Locate the cell with the specified text and output its [X, Y] center coordinate. 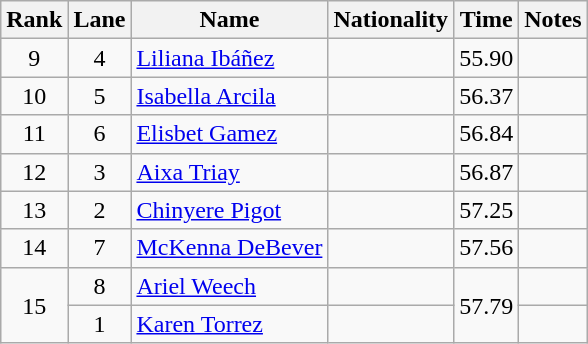
Chinyere Pigot [230, 210]
Name [230, 20]
Notes [553, 20]
Isabella Arcila [230, 96]
Lane [100, 20]
57.79 [486, 305]
15 [34, 305]
Nationality [391, 20]
57.56 [486, 248]
Rank [34, 20]
Karen Torrez [230, 324]
11 [34, 134]
56.37 [486, 96]
3 [100, 172]
Ariel Weech [230, 286]
Time [486, 20]
10 [34, 96]
2 [100, 210]
14 [34, 248]
56.84 [486, 134]
4 [100, 58]
Liliana Ibáñez [230, 58]
Aixa Triay [230, 172]
1 [100, 324]
12 [34, 172]
55.90 [486, 58]
9 [34, 58]
7 [100, 248]
5 [100, 96]
13 [34, 210]
Elisbet Gamez [230, 134]
6 [100, 134]
56.87 [486, 172]
57.25 [486, 210]
8 [100, 286]
McKenna DeBever [230, 248]
